Identify which cell holds the provided text, then report its [X, Y] central coordinate. 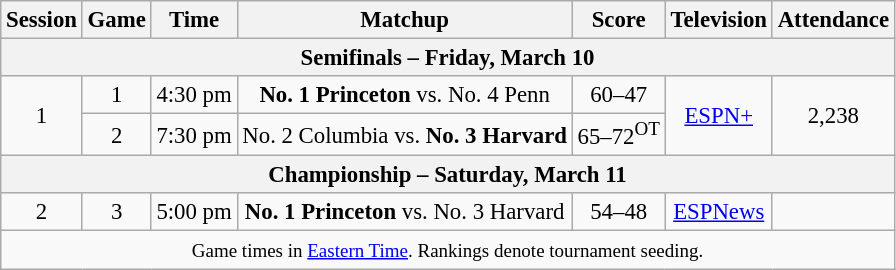
5:00 pm [194, 213]
2,238 [833, 116]
No. 1 Princeton vs. No. 3 Harvard [404, 213]
3 [116, 213]
60–47 [618, 95]
54–48 [618, 213]
Game [116, 20]
Championship – Saturday, March 11 [448, 175]
4:30 pm [194, 95]
Matchup [404, 20]
Television [718, 20]
No. 1 Princeton vs. No. 4 Penn [404, 95]
Time [194, 20]
Semifinals – Friday, March 10 [448, 58]
ESPNews [718, 213]
Attendance [833, 20]
No. 2 Columbia vs. No. 3 Harvard [404, 135]
65–72OT [618, 135]
ESPN+ [718, 116]
Game times in Eastern Time. Rankings denote tournament seeding. [448, 250]
7:30 pm [194, 135]
Score [618, 20]
Session [42, 20]
